Pinpoint the cell where the given text exists, returning its [x, y] midpoint coordinate. 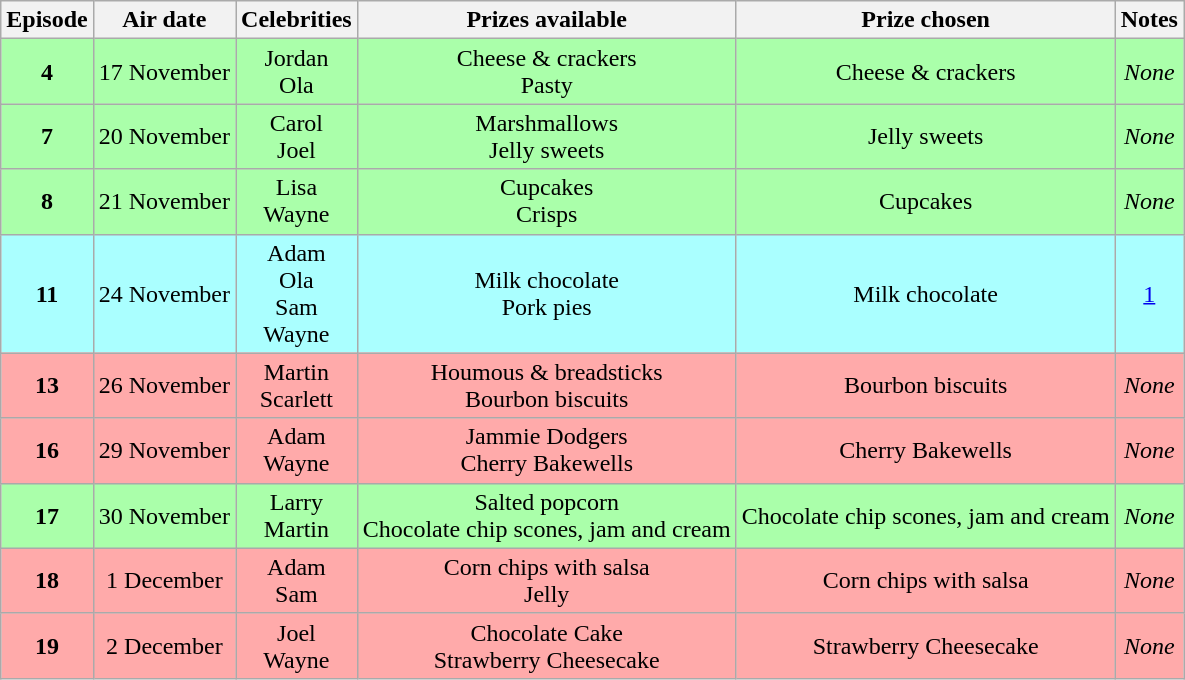
Corn chips with salsa [926, 580]
17 November [164, 72]
29 November [164, 450]
Milk chocolatePork pies [546, 294]
7 [47, 136]
Air date [164, 20]
8 [47, 202]
MartinScarlett [297, 386]
Notes [1149, 20]
19 [47, 646]
JoelWayne [297, 646]
Chocolate Cake Strawberry Cheesecake [546, 646]
LarryMartin [297, 516]
CarolJoel [297, 136]
Jelly sweets [926, 136]
Cherry Bakewells [926, 450]
Cheese & crackersPasty [546, 72]
1 December [164, 580]
20 November [164, 136]
11 [47, 294]
Celebrities [297, 20]
Strawberry Cheesecake [926, 646]
CupcakesCrisps [546, 202]
13 [47, 386]
JordanOla [297, 72]
MarshmallowsJelly sweets [546, 136]
Milk chocolate [926, 294]
Prize chosen [926, 20]
Chocolate chip scones, jam and cream [926, 516]
LisaWayne [297, 202]
Jammie DodgersCherry Bakewells [546, 450]
24 November [164, 294]
AdamOlaSamWayne [297, 294]
Bourbon biscuits [926, 386]
Corn chips with salsaJelly [546, 580]
Episode [47, 20]
Salted popcornChocolate chip scones, jam and cream [546, 516]
18 [47, 580]
21 November [164, 202]
Cheese & crackers [926, 72]
1 [1149, 294]
2 December [164, 646]
30 November [164, 516]
16 [47, 450]
AdamWayne [297, 450]
AdamSam [297, 580]
4 [47, 72]
Houmous & breadsticksBourbon biscuits [546, 386]
17 [47, 516]
Prizes available [546, 20]
Cupcakes [926, 202]
26 November [164, 386]
